Extract the [x, y] coordinate from the center of the cell holding the provided text.  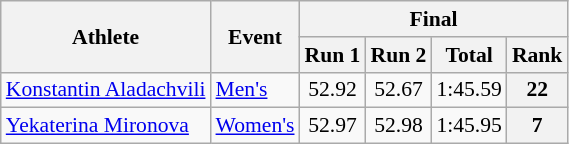
52.98 [398, 126]
1:45.59 [468, 90]
22 [538, 90]
Run 1 [333, 55]
Total [468, 55]
Yekaterina Mironova [106, 126]
Event [256, 36]
Men's [256, 90]
Athlete [106, 36]
Women's [256, 126]
Final [434, 19]
1:45.95 [468, 126]
52.97 [333, 126]
Konstantin Aladachvili [106, 90]
Run 2 [398, 55]
Rank [538, 55]
52.67 [398, 90]
52.92 [333, 90]
7 [538, 126]
